Determine the (x, y) coordinate at the center of the cell enclosing the given text.  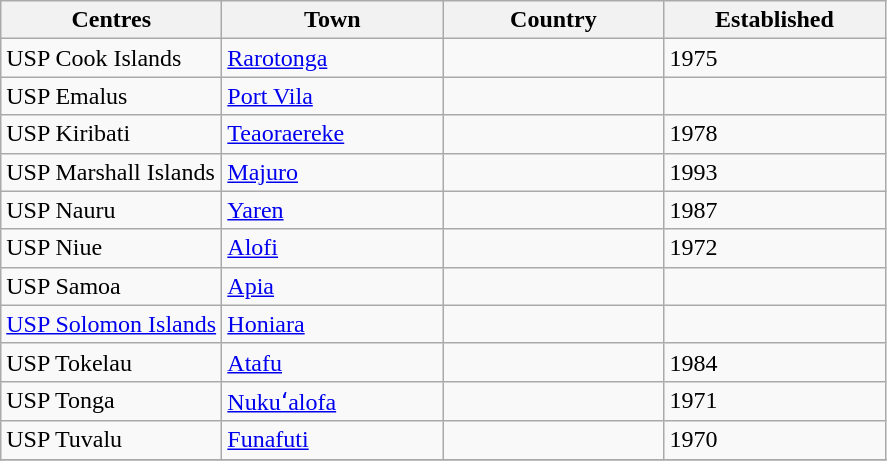
Centres (112, 20)
USP Tuvalu (112, 440)
Alofi (332, 248)
Majuro (332, 172)
USP Samoa (112, 286)
1975 (774, 58)
USP Tokelau (112, 362)
Established (774, 20)
Funafuti (332, 440)
1993 (774, 172)
USP Nauru (112, 210)
Nukuʻalofa (332, 401)
USP Niue (112, 248)
USP Marshall Islands (112, 172)
Port Vila (332, 96)
1978 (774, 134)
Rarotonga (332, 58)
Yaren (332, 210)
Atafu (332, 362)
USP Kiribati (112, 134)
1984 (774, 362)
USP Solomon Islands (112, 324)
1971 (774, 401)
Honiara (332, 324)
USP Cook Islands (112, 58)
1972 (774, 248)
1987 (774, 210)
Teaoraereke (332, 134)
USP Emalus (112, 96)
USP Tonga (112, 401)
Town (332, 20)
Apia (332, 286)
1970 (774, 440)
Country (554, 20)
